Scan for the cell matching the given text and deliver its (x, y) coordinate at center. 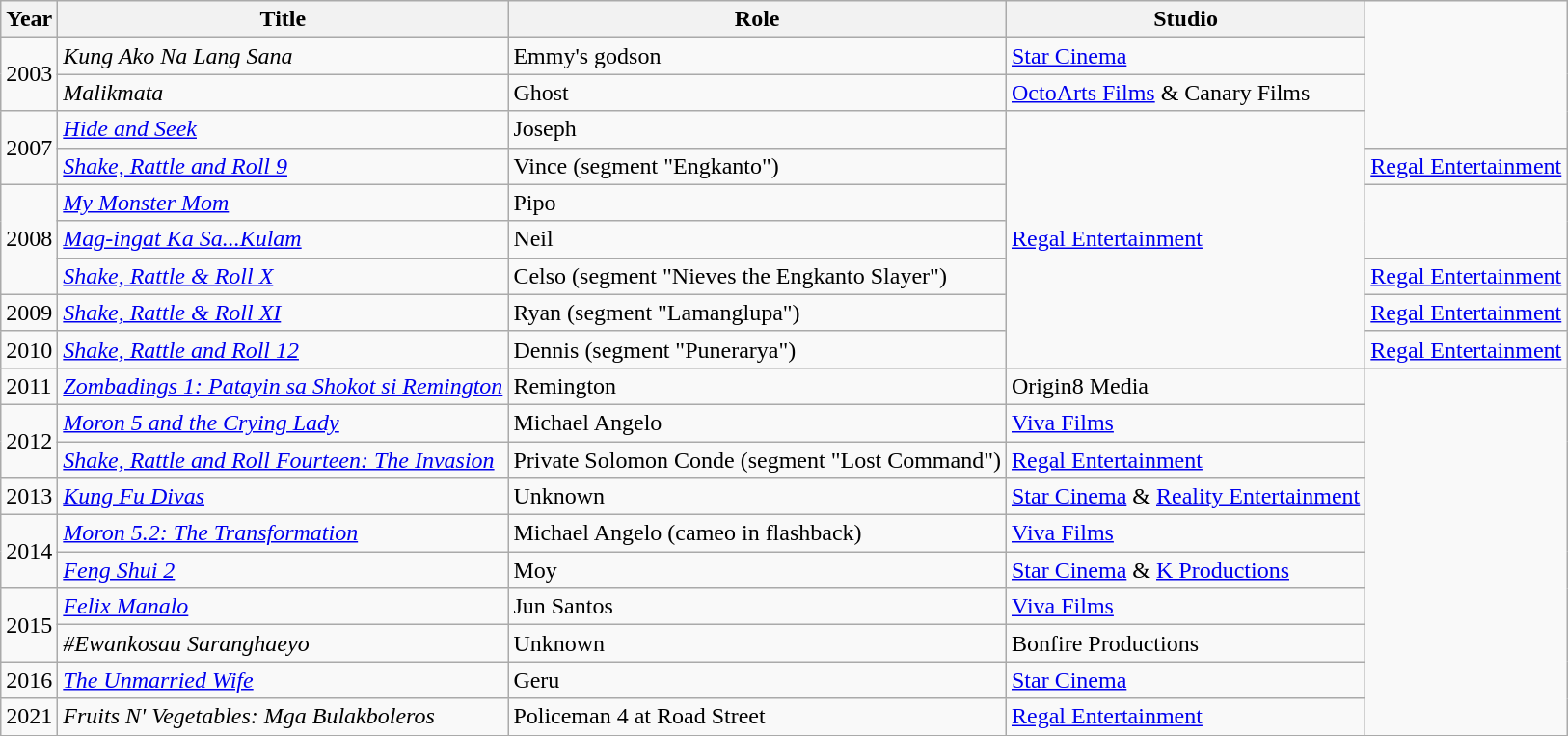
2008 (29, 239)
Celso (segment "Nieves the Engkanto Slayer") (758, 276)
Moron 5 and the Crying Lady (284, 423)
Zombadings 1: Patayin sa Shokot si Remington (284, 386)
Shake, Rattle and Roll Fourteen: The Invasion (284, 460)
Year (29, 19)
Malikmata (284, 93)
Role (758, 19)
Shake, Rattle & Roll XI (284, 313)
Moy (758, 570)
2021 (29, 717)
Mag-ingat Ka Sa...Kulam (284, 239)
Fruits N' Vegetables: Mga Bulakboleros (284, 717)
2010 (29, 349)
Joseph (758, 129)
#Ewankosau Saranghaeyo (284, 643)
2013 (29, 497)
Policeman 4 at Road Street (758, 717)
2014 (29, 552)
Felix Manalo (284, 607)
Star Cinema & Reality Entertainment (1185, 497)
2007 (29, 148)
Neil (758, 239)
Private Solomon Conde (segment "Lost Command") (758, 460)
Remington (758, 386)
Geru (758, 680)
2012 (29, 441)
2003 (29, 74)
Jun Santos (758, 607)
Vince (segment "Engkanto") (758, 166)
Moron 5.2: The Transformation (284, 533)
OctoArts Films & Canary Films (1185, 93)
Shake, Rattle and Roll 12 (284, 349)
Bonfire Productions (1185, 643)
Emmy's godson (758, 56)
2009 (29, 313)
Title (284, 19)
Michael Angelo (758, 423)
Pipo (758, 203)
Origin8 Media (1185, 386)
Shake, Rattle and Roll 9 (284, 166)
The Unmarried Wife (284, 680)
2011 (29, 386)
Michael Angelo (cameo in flashback) (758, 533)
Ryan (segment "Lamanglupa") (758, 313)
Ghost (758, 93)
Dennis (segment "Punerarya") (758, 349)
Kung Fu Divas (284, 497)
Star Cinema & K Productions (1185, 570)
My Monster Mom (284, 203)
Feng Shui 2 (284, 570)
Kung Ako Na Lang Sana (284, 56)
Studio (1185, 19)
Shake, Rattle & Roll X (284, 276)
Hide and Seek (284, 129)
2015 (29, 625)
2016 (29, 680)
